Scan for the cell matching the given text and deliver its (X, Y) coordinate at center. 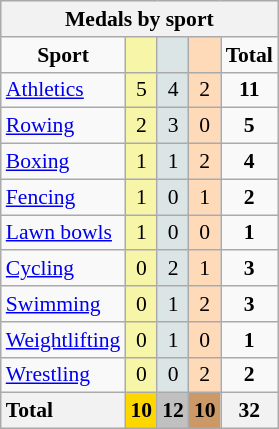
Lawn bowls (64, 233)
Boxing (64, 162)
Cycling (64, 269)
Rowing (64, 126)
Weightlifting (64, 340)
Athletics (64, 90)
12 (173, 411)
Medals by sport (140, 19)
Wrestling (64, 375)
32 (250, 411)
Fencing (64, 197)
Sport (64, 55)
11 (250, 90)
Swimming (64, 304)
